From the cell containing the given text, extract its center point as [X, Y] coordinate. 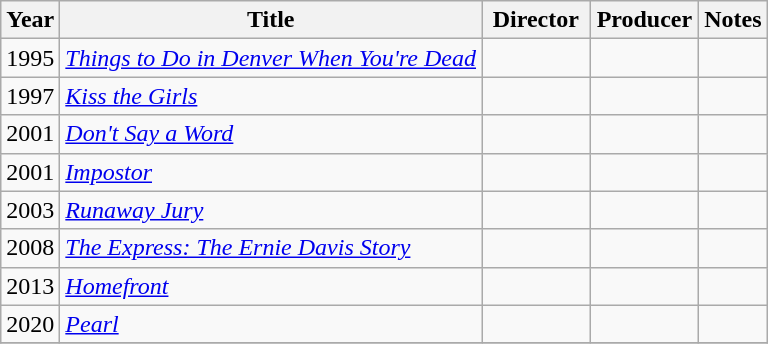
1997 [30, 96]
Don't Say a Word [271, 134]
1995 [30, 58]
Kiss the Girls [271, 96]
2013 [30, 286]
Things to Do in Denver When You're Dead [271, 58]
Director [536, 20]
Title [271, 20]
Homefront [271, 286]
Impostor [271, 172]
2003 [30, 210]
2020 [30, 324]
Runaway Jury [271, 210]
Producer [644, 20]
Notes [733, 20]
2008 [30, 248]
Pearl [271, 324]
Year [30, 20]
The Express: The Ernie Davis Story [271, 248]
